Return the [x, y] coordinate for the center point of the cell that contains the specified text.  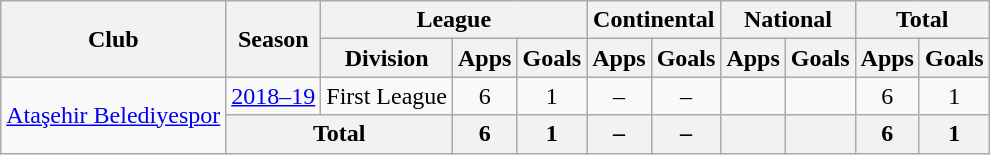
League [454, 20]
Division [387, 58]
2018–19 [274, 96]
Club [114, 39]
First League [387, 96]
National [788, 20]
Continental [654, 20]
Season [274, 39]
Ataşehir Belediyespor [114, 115]
